Search for the cell housing the specified text and yield its [x, y] center coordinate. 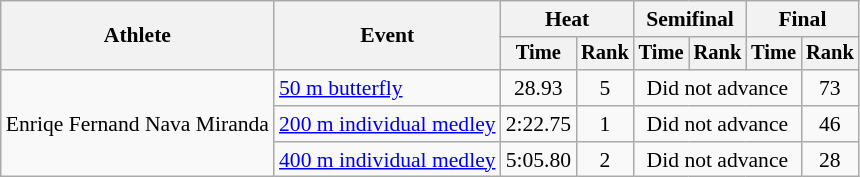
1 [605, 124]
2:22.75 [538, 124]
50 m butterfly [388, 88]
Enriqe Fernand Nava Miranda [138, 124]
200 m individual medley [388, 124]
5 [605, 88]
28.93 [538, 88]
73 [830, 88]
Athlete [138, 36]
Final [802, 19]
46 [830, 124]
Heat [568, 19]
Semifinal [690, 19]
Event [388, 36]
